Identify which cell holds the provided text, then report its [X, Y] central coordinate. 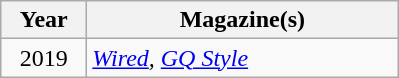
Wired, GQ Style [242, 58]
Year [44, 20]
2019 [44, 58]
Magazine(s) [242, 20]
